Return (X, Y) of the center of cell containing provided text 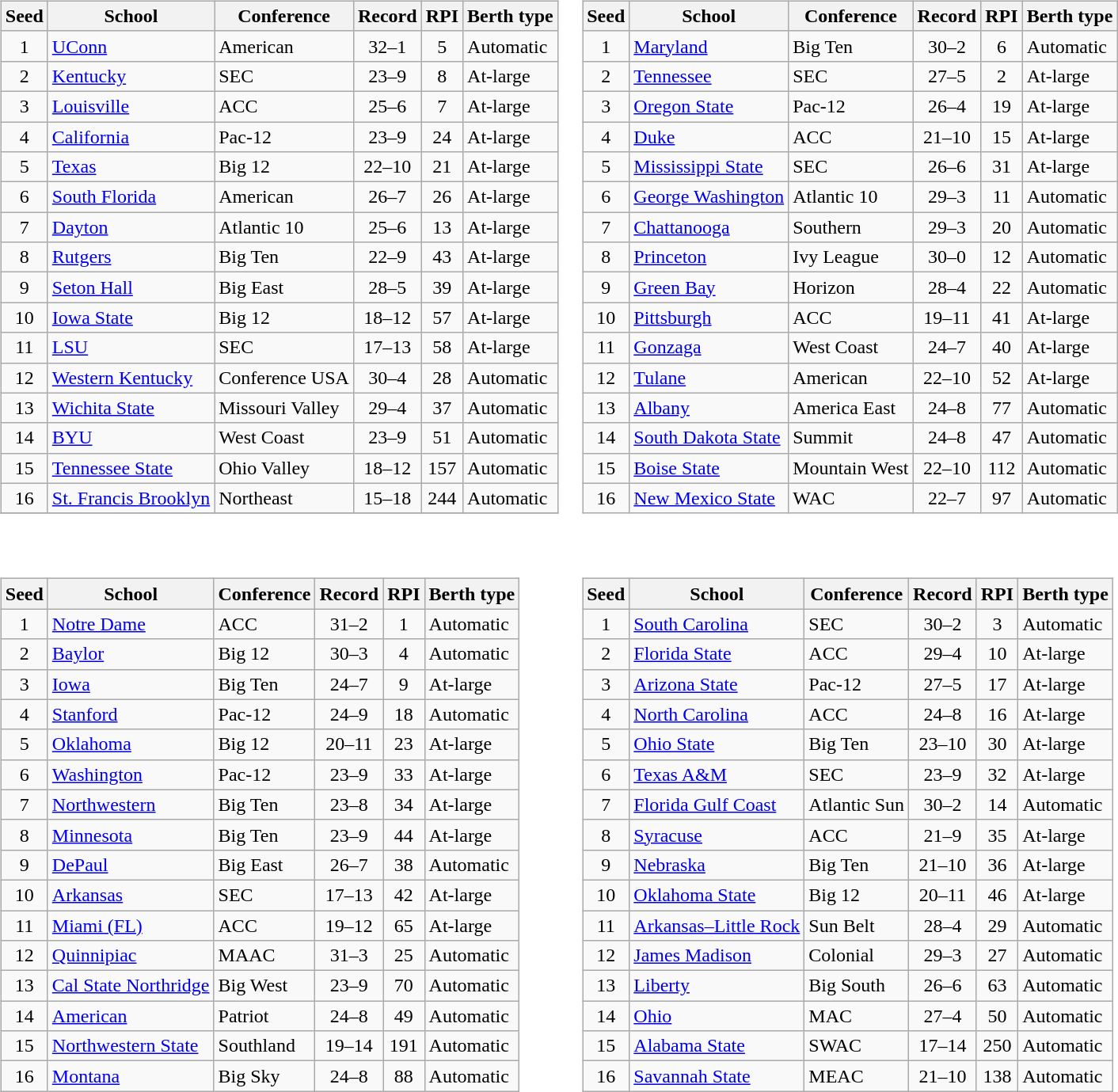
Arizona State (717, 684)
Albany (709, 408)
22–7 (947, 498)
52 (1002, 378)
Florida State (717, 654)
20 (1002, 227)
Iowa (131, 684)
97 (1002, 498)
Gonzaga (709, 348)
Ivy League (850, 257)
Ohio (717, 1016)
Savannah State (717, 1076)
57 (442, 318)
70 (404, 986)
Arkansas (131, 895)
DePaul (131, 865)
Princeton (709, 257)
Chattanooga (709, 227)
17–14 (943, 1046)
Big West (264, 986)
157 (442, 468)
44 (404, 835)
22–9 (387, 257)
Wichita State (131, 408)
51 (442, 438)
31–3 (349, 956)
Horizon (850, 287)
50 (997, 1016)
Tulane (709, 378)
138 (997, 1076)
Nebraska (717, 865)
23–10 (943, 744)
Texas A&M (717, 774)
191 (404, 1046)
112 (1002, 468)
18 (404, 714)
Rutgers (131, 257)
Northwestern (131, 805)
Summit (850, 438)
42 (404, 895)
Stanford (131, 714)
26–4 (947, 106)
Oregon State (709, 106)
Syracuse (717, 835)
27–4 (943, 1016)
77 (1002, 408)
Sun Belt (857, 926)
Baylor (131, 654)
Southland (264, 1046)
Notre Dame (131, 624)
43 (442, 257)
Seton Hall (131, 287)
Washington (131, 774)
Minnesota (131, 835)
Conference USA (284, 378)
James Madison (717, 956)
23–8 (349, 805)
America East (850, 408)
38 (404, 865)
21–9 (943, 835)
Montana (131, 1076)
19–11 (947, 318)
15–18 (387, 498)
Cal State Northridge (131, 986)
28 (442, 378)
California (131, 137)
Arkansas–Little Rock (717, 926)
30–4 (387, 378)
Big South (857, 986)
30 (997, 744)
30–3 (349, 654)
St. Francis Brooklyn (131, 498)
19–14 (349, 1046)
32–1 (387, 46)
30–0 (947, 257)
28–5 (387, 287)
Kentucky (131, 76)
WAC (850, 498)
31 (1002, 167)
Mississippi State (709, 167)
Big Sky (264, 1076)
MAC (857, 1016)
South Carolina (717, 624)
244 (442, 498)
33 (404, 774)
MEAC (857, 1076)
Duke (709, 137)
Mountain West (850, 468)
49 (404, 1016)
31–2 (349, 624)
88 (404, 1076)
63 (997, 986)
Louisville (131, 106)
Missouri Valley (284, 408)
32 (997, 774)
Ohio State (717, 744)
Oklahoma State (717, 895)
29 (997, 926)
Green Bay (709, 287)
37 (442, 408)
47 (1002, 438)
24–9 (349, 714)
41 (1002, 318)
Quinnipiac (131, 956)
Florida Gulf Coast (717, 805)
Atlantic Sun (857, 805)
South Florida (131, 197)
Oklahoma (131, 744)
UConn (131, 46)
19 (1002, 106)
21 (442, 167)
58 (442, 348)
Iowa State (131, 318)
39 (442, 287)
17 (997, 684)
Patriot (264, 1016)
Liberty (717, 986)
Tennessee (709, 76)
Ohio Valley (284, 468)
George Washington (709, 197)
Dayton (131, 227)
40 (1002, 348)
250 (997, 1046)
BYU (131, 438)
Alabama State (717, 1046)
MAAC (264, 956)
26 (442, 197)
Tennessee State (131, 468)
27 (997, 956)
Colonial (857, 956)
Northeast (284, 498)
Pittsburgh (709, 318)
Northwestern State (131, 1046)
24 (442, 137)
22 (1002, 287)
19–12 (349, 926)
23 (404, 744)
Miami (FL) (131, 926)
LSU (131, 348)
Boise State (709, 468)
New Mexico State (709, 498)
25 (404, 956)
Texas (131, 167)
Southern (850, 227)
35 (997, 835)
34 (404, 805)
46 (997, 895)
SWAC (857, 1046)
Western Kentucky (131, 378)
Maryland (709, 46)
North Carolina (717, 714)
65 (404, 926)
36 (997, 865)
South Dakota State (709, 438)
